Detect which cell encompasses the target text, then output its [x, y] center coordinate. 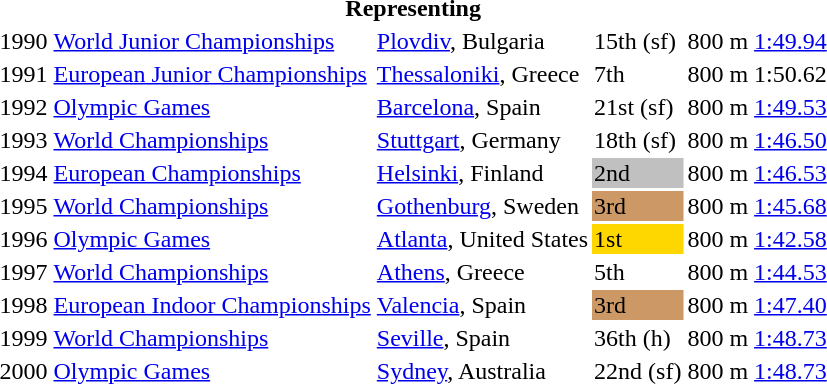
Stuttgart, Germany [482, 140]
European Championships [212, 173]
36th (h) [638, 338]
World Junior Championships [212, 41]
2nd [638, 173]
Gothenburg, Sweden [482, 206]
Seville, Spain [482, 338]
7th [638, 74]
Barcelona, Spain [482, 107]
Thessaloniki, Greece [482, 74]
18th (sf) [638, 140]
Valencia, Spain [482, 305]
Plovdiv, Bulgaria [482, 41]
Athens, Greece [482, 272]
Helsinki, Finland [482, 173]
Atlanta, United States [482, 239]
European Junior Championships [212, 74]
European Indoor Championships [212, 305]
1st [638, 239]
15th (sf) [638, 41]
5th [638, 272]
21st (sf) [638, 107]
